Search for the cell housing the specified text and yield its [X, Y] center coordinate. 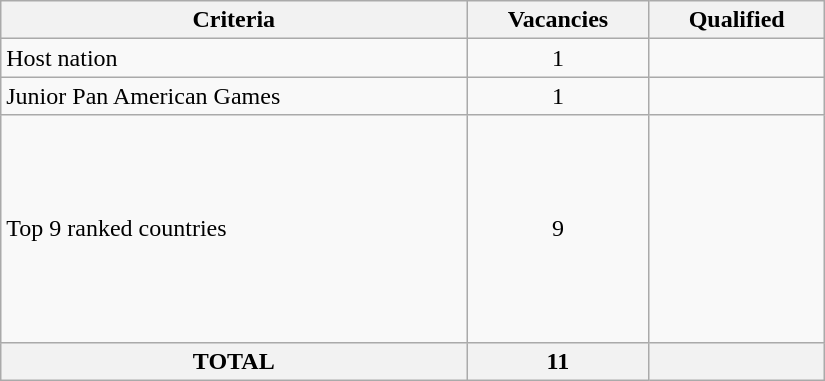
9 [558, 228]
Junior Pan American Games [234, 96]
Vacancies [558, 20]
TOTAL [234, 361]
Qualified [736, 20]
Host nation [234, 58]
Criteria [234, 20]
Top 9 ranked countries [234, 228]
11 [558, 361]
